Capture the cell that displays the provided text and extract its (X, Y) central coordinate. 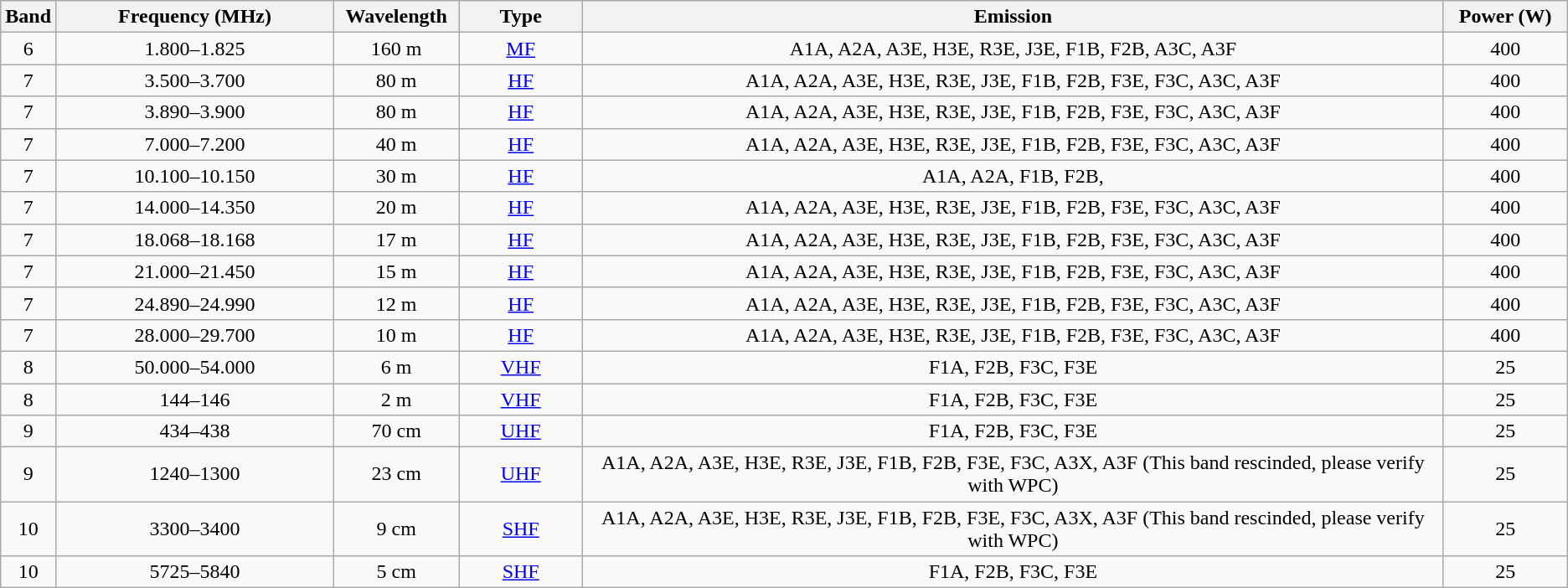
50.000–54.000 (195, 367)
23 cm (397, 474)
Power (W) (1505, 17)
A1A, A2A, F1B, F2B, (1014, 176)
40 m (397, 144)
20 m (397, 208)
2 m (397, 400)
21.000–21.450 (195, 271)
5 cm (397, 572)
5725–5840 (195, 572)
12 m (397, 303)
6 (28, 49)
7.000–7.200 (195, 144)
160 m (397, 49)
434–438 (195, 431)
3.500–3.700 (195, 80)
Frequency (MHz) (195, 17)
28.000–29.700 (195, 335)
18.068–18.168 (195, 240)
10.100–10.150 (195, 176)
17 m (397, 240)
Emission (1014, 17)
1.800–1.825 (195, 49)
Type (521, 17)
1240–1300 (195, 474)
24.890–24.990 (195, 303)
Band (28, 17)
Wavelength (397, 17)
70 cm (397, 431)
15 m (397, 271)
MF (521, 49)
30 m (397, 176)
A1A, A2A, A3E, H3E, R3E, J3E, F1B, F2B, A3C, A3F (1014, 49)
3.890–3.900 (195, 112)
14.000–14.350 (195, 208)
6 m (397, 367)
9 cm (397, 529)
3300–3400 (195, 529)
10 m (397, 335)
144–146 (195, 400)
